From the cell containing the given text, extract its center point as (x, y) coordinate. 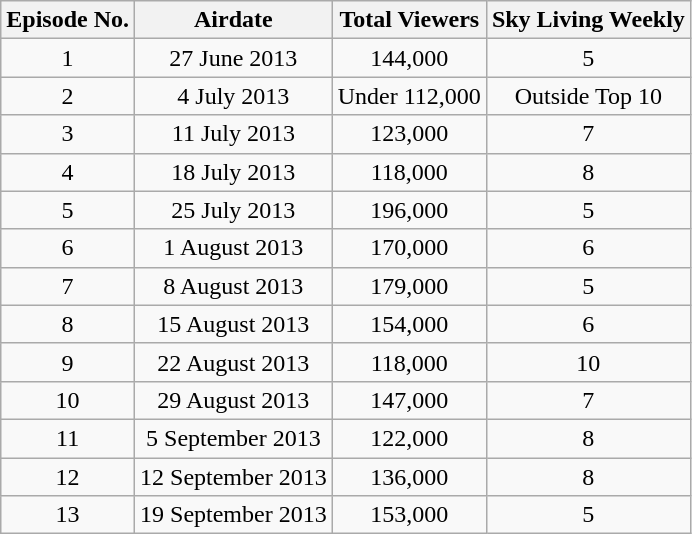
5 September 2013 (234, 438)
136,000 (409, 477)
144,000 (409, 58)
12 September 2013 (234, 477)
27 June 2013 (234, 58)
153,000 (409, 515)
13 (68, 515)
170,000 (409, 248)
122,000 (409, 438)
1 August 2013 (234, 248)
22 August 2013 (234, 362)
4 (68, 172)
2 (68, 96)
179,000 (409, 286)
11 (68, 438)
9 (68, 362)
19 September 2013 (234, 515)
147,000 (409, 400)
12 (68, 477)
Total Viewers (409, 20)
18 July 2013 (234, 172)
Outside Top 10 (588, 96)
11 July 2013 (234, 134)
Sky Living Weekly (588, 20)
Episode No. (68, 20)
25 July 2013 (234, 210)
196,000 (409, 210)
Airdate (234, 20)
1 (68, 58)
8 August 2013 (234, 286)
Under 112,000 (409, 96)
15 August 2013 (234, 324)
123,000 (409, 134)
3 (68, 134)
4 July 2013 (234, 96)
29 August 2013 (234, 400)
154,000 (409, 324)
